Capture the cell that displays the provided text and extract its [x, y] central coordinate. 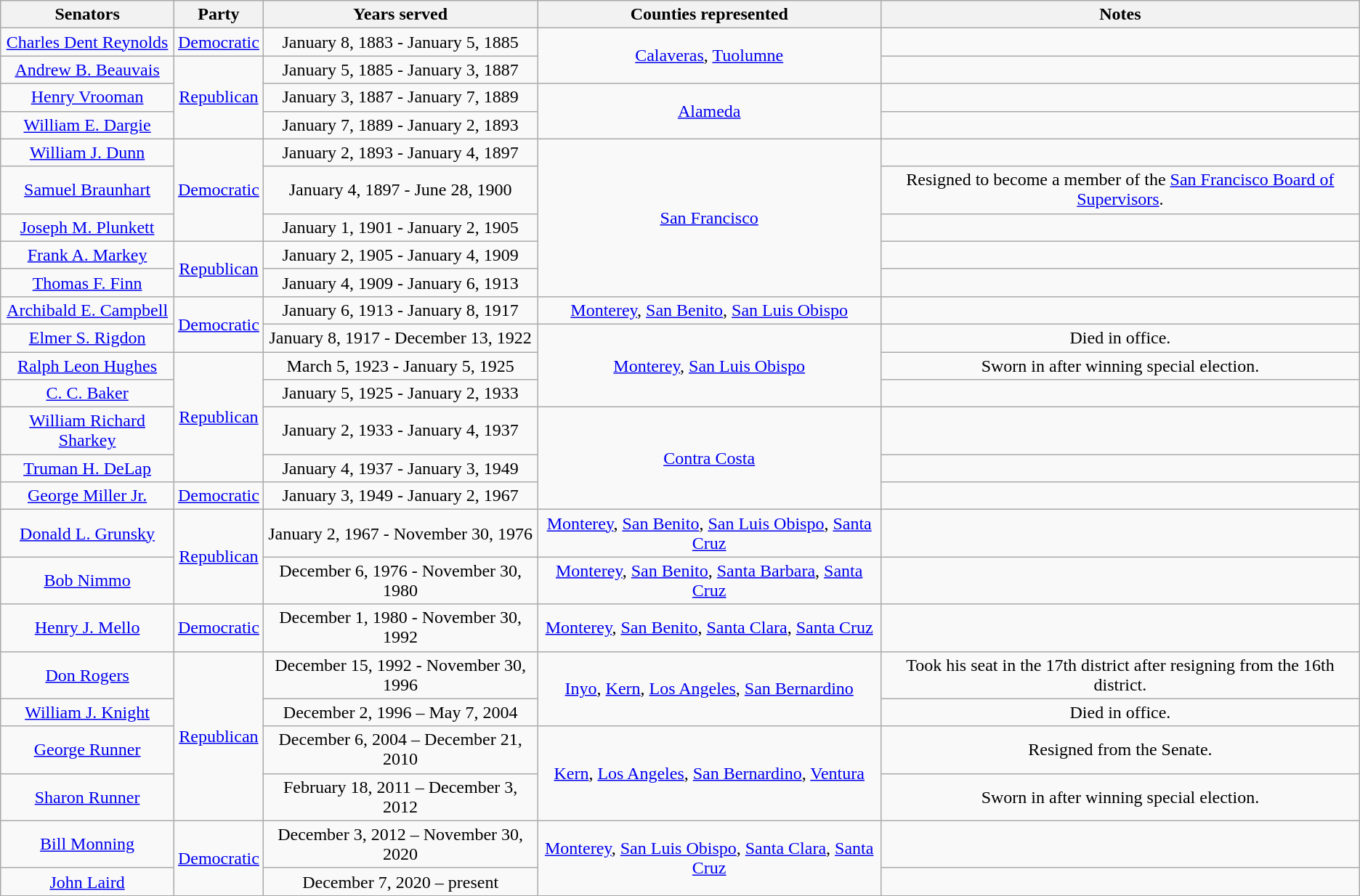
Years served [400, 15]
Alameda [709, 111]
January 2, 1905 - January 4, 1909 [400, 255]
December 2, 1996 – May 7, 2004 [400, 712]
Monterey, San Benito, San Luis Obispo [709, 310]
February 18, 2011 – December 3, 2012 [400, 797]
Monterey, San Benito, Santa Clara, Santa Cruz [709, 627]
March 5, 1923 - January 5, 1925 [400, 365]
Henry Vrooman [87, 97]
Sharon Runner [87, 797]
December 1, 1980 - November 30, 1992 [400, 627]
Monterey, San Benito, San Luis Obispo, Santa Cruz [709, 533]
Senators [87, 15]
Kern, Los Angeles, San Bernardino, Ventura [709, 773]
December 3, 2012 – November 30, 2020 [400, 844]
C. C. Baker [87, 394]
William Richard Sharkey [87, 431]
December 7, 2020 – present [400, 881]
William J. Knight [87, 712]
Bob Nimmo [87, 581]
Elmer S. Rigdon [87, 338]
Resigned from the Senate. [1120, 749]
William J. Dunn [87, 152]
Party [218, 15]
January 3, 1887 - January 7, 1889 [400, 97]
Joseph M. Plunkett [87, 227]
Inyo, Kern, Los Angeles, San Bernardino [709, 688]
Monterey, San Benito, Santa Barbara, Santa Cruz [709, 581]
Archibald E. Campbell [87, 310]
January 5, 1925 - January 2, 1933 [400, 394]
January 1, 1901 - January 2, 1905 [400, 227]
Monterey, San Luis Obispo [709, 365]
Ralph Leon Hughes [87, 365]
Samuel Braunhart [87, 190]
George Miller Jr. [87, 496]
John Laird [87, 881]
San Francisco [709, 218]
Counties represented [709, 15]
Bill Monning [87, 844]
January 7, 1889 - January 2, 1893 [400, 125]
January 4, 1897 - June 28, 1900 [400, 190]
January 2, 1933 - January 4, 1937 [400, 431]
January 4, 1909 - January 6, 1913 [400, 282]
Don Rogers [87, 675]
Frank A. Markey [87, 255]
Andrew B. Beauvais [87, 70]
Thomas F. Finn [87, 282]
January 2, 1967 - November 30, 1976 [400, 533]
Notes [1120, 15]
Truman H. DeLap [87, 468]
Charles Dent Reynolds [87, 42]
December 15, 1992 - November 30, 1996 [400, 675]
January 2, 1893 - January 4, 1897 [400, 152]
January 8, 1883 - January 5, 1885 [400, 42]
January 4, 1937 - January 3, 1949 [400, 468]
Donald L. Grunsky [87, 533]
December 6, 2004 – December 21, 2010 [400, 749]
January 8, 1917 - December 13, 1922 [400, 338]
Took his seat in the 17th district after resigning from the 16th district. [1120, 675]
January 6, 1913 - January 8, 1917 [400, 310]
Contra Costa [709, 459]
George Runner [87, 749]
January 5, 1885 - January 3, 1887 [400, 70]
Monterey, San Luis Obispo, Santa Clara, Santa Cruz [709, 858]
Henry J. Mello [87, 627]
William E. Dargie [87, 125]
December 6, 1976 - November 30, 1980 [400, 581]
January 3, 1949 - January 2, 1967 [400, 496]
Resigned to become a member of the San Francisco Board of Supervisors. [1120, 190]
Calaveras, Tuolumne [709, 56]
